Provide the [x, y] coordinate of the cell's center where the given text is located.  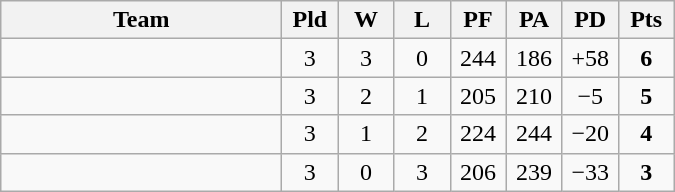
−5 [590, 96]
186 [534, 58]
PA [534, 20]
Team [142, 20]
4 [646, 134]
Pld [310, 20]
PF [478, 20]
−20 [590, 134]
+58 [590, 58]
205 [478, 96]
210 [534, 96]
206 [478, 172]
239 [534, 172]
L [422, 20]
PD [590, 20]
−33 [590, 172]
6 [646, 58]
224 [478, 134]
5 [646, 96]
Pts [646, 20]
W [366, 20]
